Return the [X, Y] coordinate for the center point of the cell that contains the specified text.  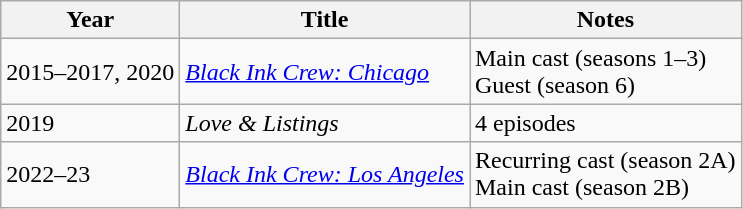
2022–23 [90, 174]
Recurring cast (season 2A) Main cast (season 2B) [606, 174]
Love & Listings [325, 123]
Main cast (seasons 1–3) Guest (season 6) [606, 72]
Year [90, 20]
Title [325, 20]
2019 [90, 123]
4 episodes [606, 123]
Notes [606, 20]
Black Ink Crew: Chicago [325, 72]
2015–2017, 2020 [90, 72]
Black Ink Crew: Los Angeles [325, 174]
